Output the (x, y) coordinate of the center of the cell containing the given text.  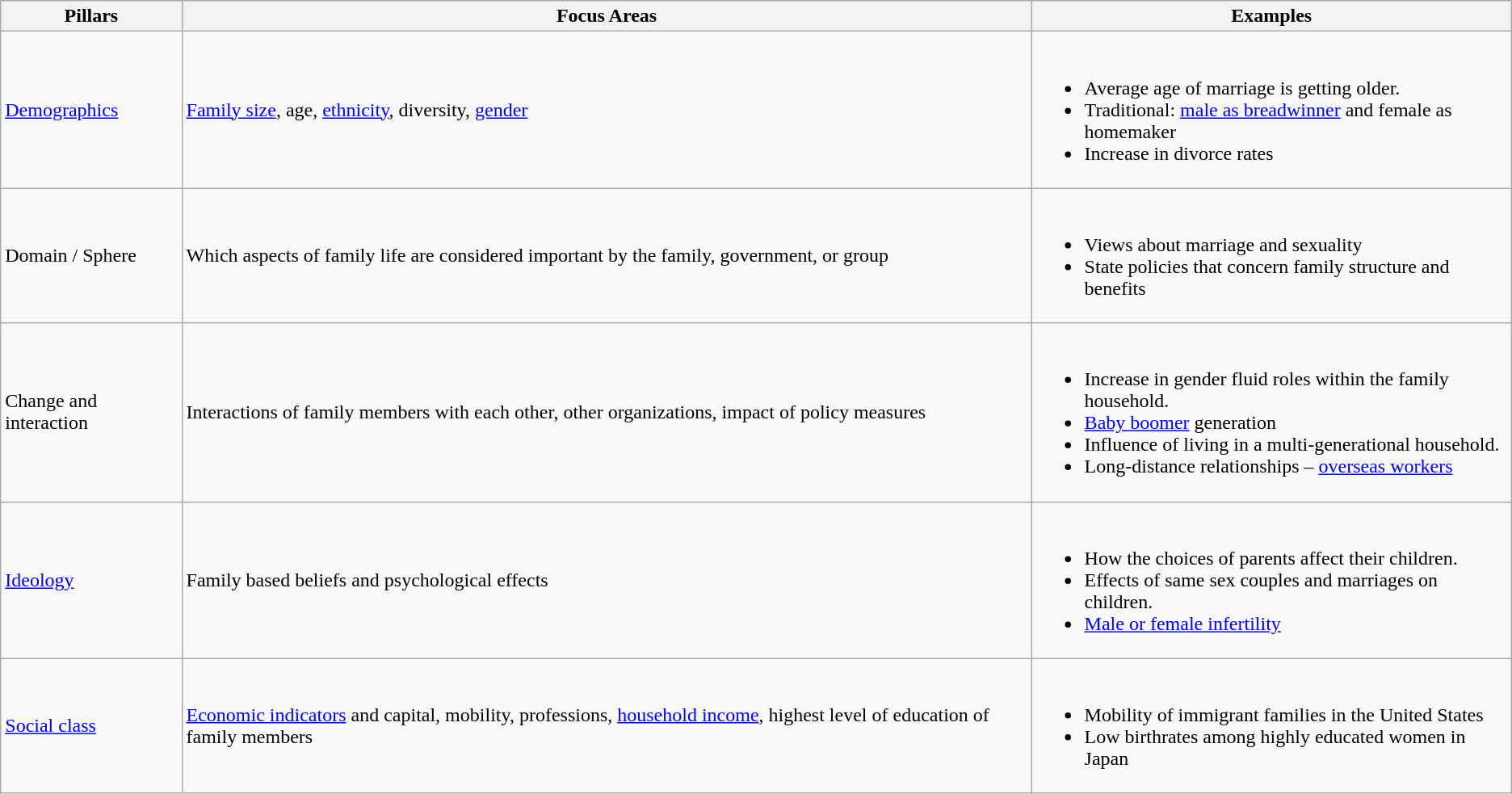
How the choices of parents affect their children.Effects of same sex couples and marriages on children.Male or female infertility (1271, 580)
Change and interaction (91, 412)
Views about marriage and sexualityState policies that concern family structure and benefits (1271, 255)
Social class (91, 725)
Pillars (91, 16)
Which aspects of family life are considered important by the family, government, or group (607, 255)
Average age of marriage is getting older.Traditional: male as breadwinner and female as homemakerIncrease in divorce rates (1271, 110)
Demographics (91, 110)
Examples (1271, 16)
Family based beliefs and psychological effects (607, 580)
Economic indicators and capital, mobility, professions, household income, highest level of education of family members (607, 725)
Family size, age, ethnicity, diversity, gender (607, 110)
Ideology (91, 580)
Focus Areas (607, 16)
Domain / Sphere (91, 255)
Mobility of immigrant families in the United StatesLow birthrates among highly educated women in Japan (1271, 725)
Interactions of family members with each other, other organizations, impact of policy measures (607, 412)
